Detect which cell encompasses the target text, then output its [X, Y] center coordinate. 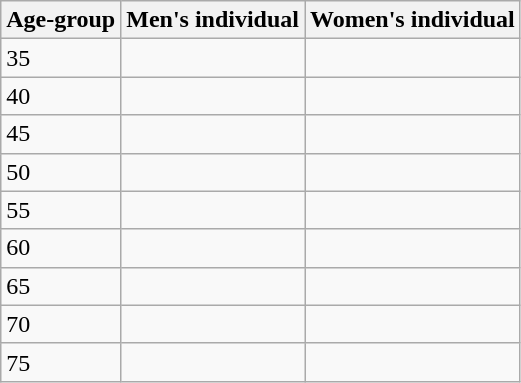
Men's individual [213, 20]
55 [61, 210]
35 [61, 58]
60 [61, 248]
Women's individual [412, 20]
40 [61, 96]
Age-group [61, 20]
45 [61, 134]
50 [61, 172]
75 [61, 362]
70 [61, 324]
65 [61, 286]
